Output the (X, Y) coordinate of the center of the cell containing the given text.  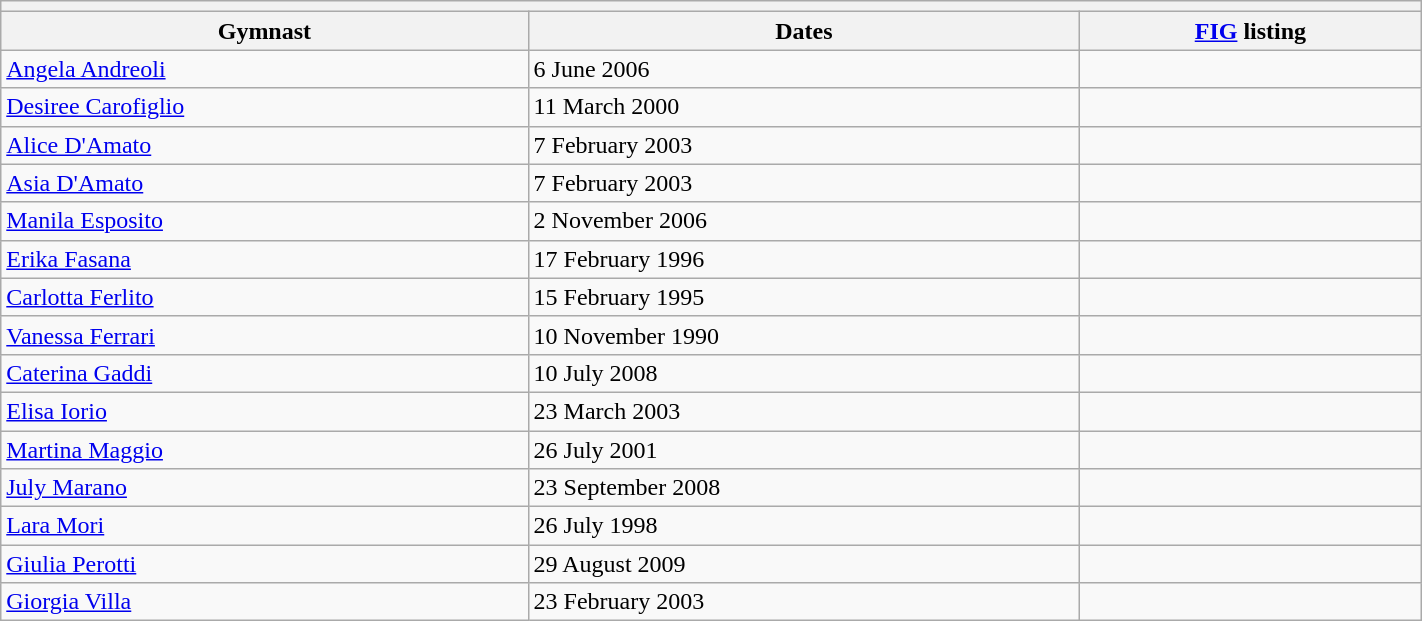
Alice D'Amato (264, 145)
6 June 2006 (804, 69)
23 February 2003 (804, 602)
July Marano (264, 488)
Desiree Carofiglio (264, 107)
Gymnast (264, 31)
26 July 1998 (804, 526)
Giulia Perotti (264, 564)
Martina Maggio (264, 449)
10 July 2008 (804, 373)
2 November 2006 (804, 221)
26 July 2001 (804, 449)
Lara Mori (264, 526)
Asia D'Amato (264, 183)
23 September 2008 (804, 488)
10 November 1990 (804, 335)
Carlotta Ferlito (264, 297)
FIG listing (1251, 31)
Manila Esposito (264, 221)
15 February 1995 (804, 297)
Giorgia Villa (264, 602)
29 August 2009 (804, 564)
Angela Andreoli (264, 69)
Elisa Iorio (264, 411)
Erika Fasana (264, 259)
17 February 1996 (804, 259)
Vanessa Ferrari (264, 335)
11 March 2000 (804, 107)
23 March 2003 (804, 411)
Caterina Gaddi (264, 373)
Dates (804, 31)
